Search for the cell housing the specified text and yield its (x, y) center coordinate. 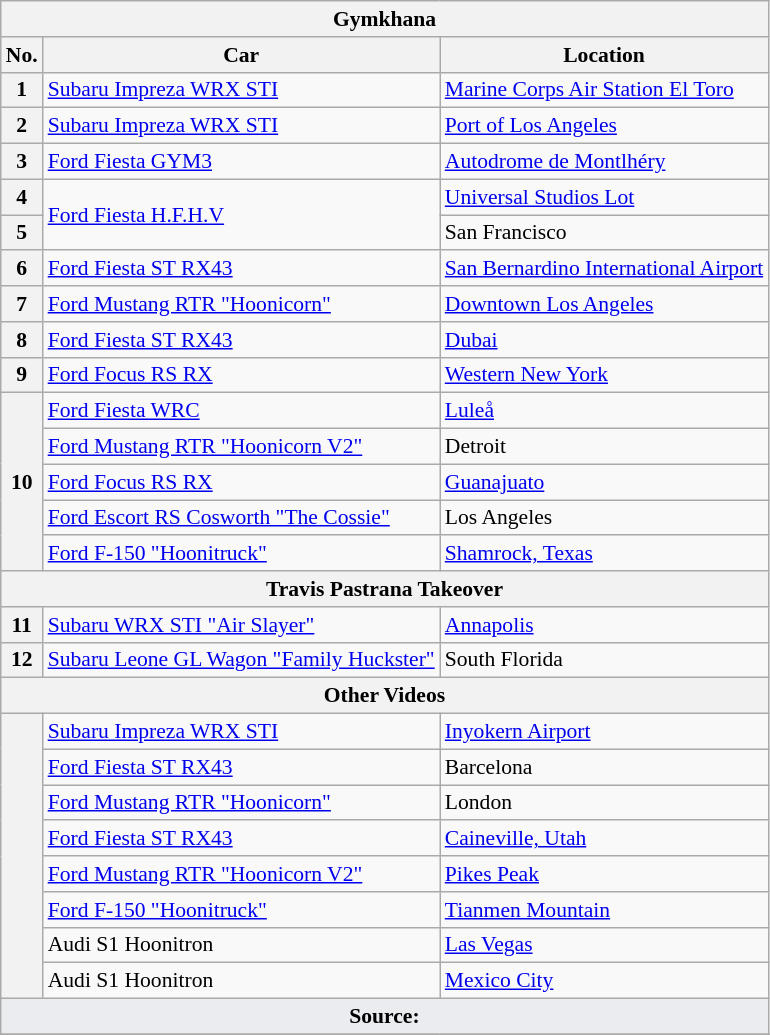
Car (242, 55)
Detroit (604, 447)
Ford Fiesta H.F.H.V (242, 214)
Subaru Leone GL Wagon "Family Huckster" (242, 660)
Mexico City (604, 981)
Ford Fiesta GYM3 (242, 162)
4 (22, 197)
Tianmen Mountain (604, 910)
Subaru WRX STI "Air Slayer" (242, 625)
South Florida (604, 660)
11 (22, 625)
5 (22, 233)
Luleå (604, 411)
Guanajuato (604, 482)
London (604, 803)
Ford Escort RS Cosworth "The Cossie" (242, 518)
San Bernardino International Airport (604, 269)
Ford Fiesta WRC (242, 411)
3 (22, 162)
Dubai (604, 340)
Port of Los Angeles (604, 126)
Western New York (604, 375)
Shamrock, Texas (604, 554)
Universal Studios Lot (604, 197)
Location (604, 55)
Annapolis (604, 625)
Travis Pastrana Takeover (384, 589)
9 (22, 375)
Pikes Peak (604, 874)
San Francisco (604, 233)
Autodrome de Montlhéry (604, 162)
Las Vegas (604, 945)
Caineville, Utah (604, 839)
Gymkhana (384, 19)
Source: (384, 1017)
Downtown Los Angeles (604, 304)
7 (22, 304)
No. (22, 55)
2 (22, 126)
6 (22, 269)
10 (22, 482)
1 (22, 90)
8 (22, 340)
12 (22, 660)
Inyokern Airport (604, 732)
Barcelona (604, 767)
Marine Corps Air Station El Toro (604, 90)
Los Angeles (604, 518)
Other Videos (384, 696)
